Detect which cell encompasses the target text, then output its [x, y] center coordinate. 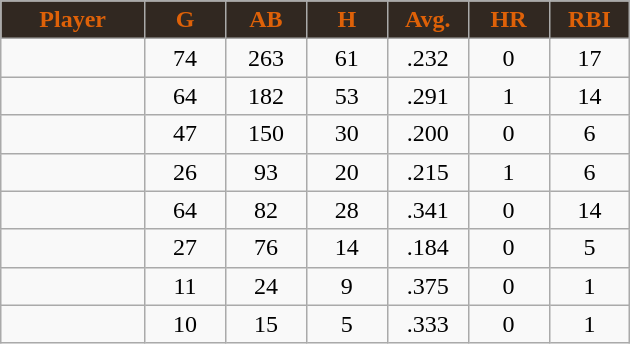
76 [266, 248]
G [186, 20]
27 [186, 248]
.291 [428, 96]
.232 [428, 58]
.184 [428, 248]
15 [266, 324]
30 [346, 134]
150 [266, 134]
17 [590, 58]
182 [266, 96]
.375 [428, 286]
61 [346, 58]
9 [346, 286]
47 [186, 134]
RBI [590, 20]
Player [73, 20]
53 [346, 96]
93 [266, 172]
H [346, 20]
.333 [428, 324]
10 [186, 324]
11 [186, 286]
26 [186, 172]
.215 [428, 172]
HR [508, 20]
20 [346, 172]
Avg. [428, 20]
28 [346, 210]
263 [266, 58]
82 [266, 210]
24 [266, 286]
AB [266, 20]
.341 [428, 210]
74 [186, 58]
.200 [428, 134]
